Detect which cell encompasses the target text, then output its (x, y) center coordinate. 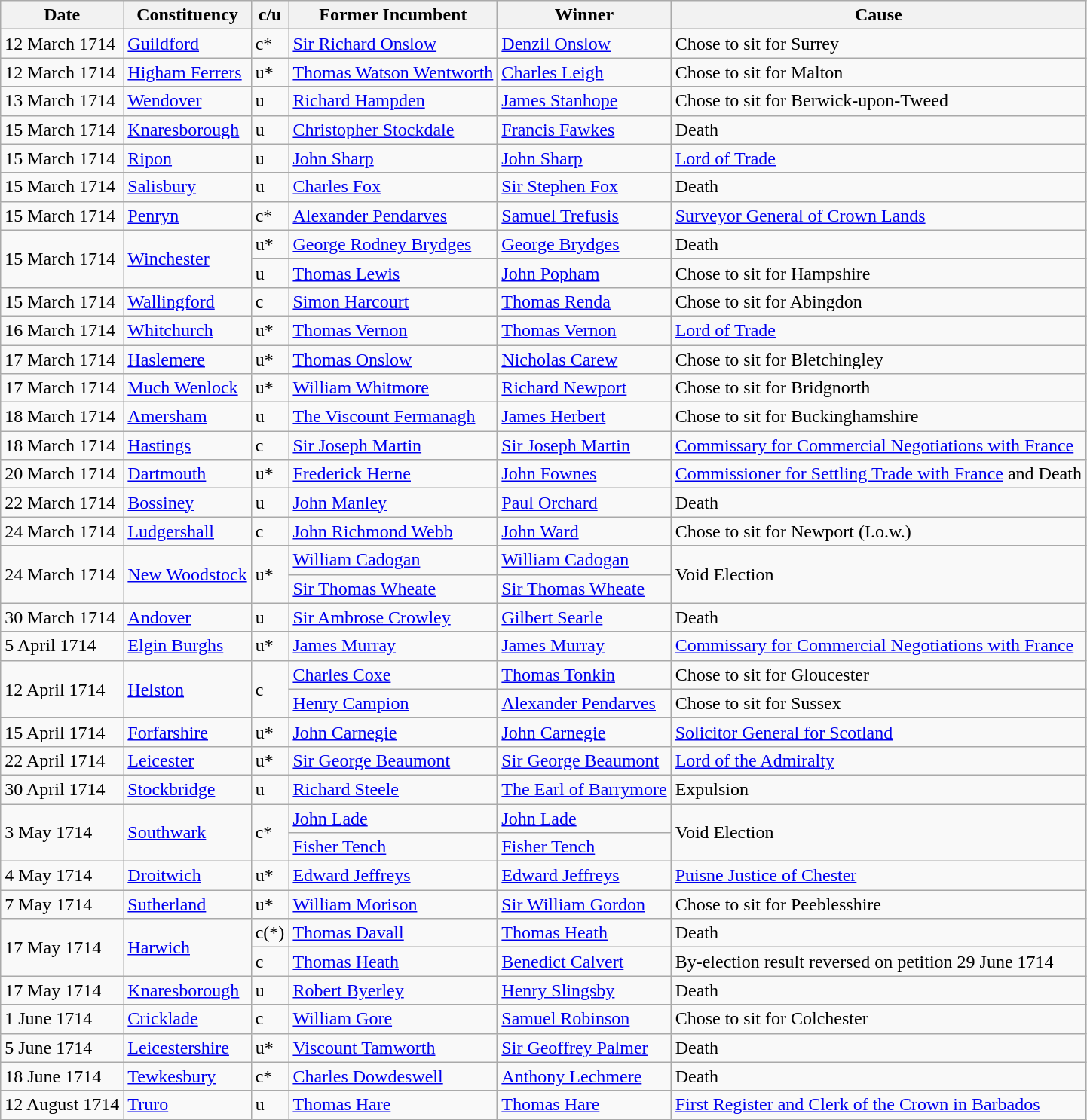
Higham Ferrers (187, 72)
5 April 1714 (62, 646)
Andover (187, 617)
Samuel Robinson (584, 1019)
12 April 1714 (62, 689)
Commissioner for Settling Trade with France and Death (878, 474)
Chose to sit for Sussex (878, 703)
Sir William Gordon (584, 904)
Expulsion (878, 789)
Thomas Davall (393, 933)
Former Incumbent (393, 15)
Chose to sit for Buckinghamshire (878, 417)
7 May 1714 (62, 904)
Stockbridge (187, 789)
Helston (187, 689)
Sutherland (187, 904)
Paul Orchard (584, 503)
Chose to sit for Colchester (878, 1019)
Elgin Burghs (187, 646)
Chose to sit for Bridgnorth (878, 388)
John Manley (393, 503)
Cause (878, 15)
Ripon (187, 158)
William Whitmore (393, 388)
Truro (187, 1105)
Thomas Renda (584, 301)
Winchester (187, 259)
22 March 1714 (62, 503)
By-election result reversed on petition 29 June 1714 (878, 962)
Chose to sit for Surrey (878, 44)
Forfarshire (187, 732)
16 March 1714 (62, 330)
Thomas Lewis (393, 273)
George Rodney Brydges (393, 244)
Bossiney (187, 503)
Leicester (187, 760)
30 March 1714 (62, 617)
Richard Newport (584, 388)
Christopher Stockdale (393, 130)
Whitchurch (187, 330)
Denzil Onslow (584, 44)
Francis Fawkes (584, 130)
Winner (584, 15)
Leicestershire (187, 1048)
Robert Byerley (393, 990)
Charles Fox (393, 187)
Henry Campion (393, 703)
Date (62, 15)
Samuel Trefusis (584, 216)
Puisne Justice of Chester (878, 876)
Benedict Calvert (584, 962)
Chose to sit for Bletchingley (878, 360)
Charles Dowdeswell (393, 1076)
John Popham (584, 273)
Thomas Tonkin (584, 675)
5 June 1714 (62, 1048)
c(*) (270, 933)
Lord of the Admiralty (878, 760)
Southwark (187, 832)
Sir Ambrose Crowley (393, 617)
18 June 1714 (62, 1076)
Penryn (187, 216)
Wallingford (187, 301)
20 March 1714 (62, 474)
Thomas Onslow (393, 360)
Sir Richard Onslow (393, 44)
Anthony Lechmere (584, 1076)
Chose to sit for Abingdon (878, 301)
Chose to sit for Peeblesshire (878, 904)
Surveyor General of Crown Lands (878, 216)
James Herbert (584, 417)
4 May 1714 (62, 876)
William Gore (393, 1019)
Amersham (187, 417)
George Brydges (584, 244)
Nicholas Carew (584, 360)
Chose to sit for Gloucester (878, 675)
1 June 1714 (62, 1019)
Gilbert Searle (584, 617)
Dartmouth (187, 474)
Charles Coxe (393, 675)
Cricklade (187, 1019)
Sir Geoffrey Palmer (584, 1048)
12 August 1714 (62, 1105)
Frederick Herne (393, 474)
Chose to sit for Newport (I.o.w.) (878, 531)
Much Wenlock (187, 388)
Salisbury (187, 187)
Wendover (187, 101)
Hastings (187, 445)
John Fownes (584, 474)
First Register and Clerk of the Crown in Barbados (878, 1105)
Richard Steele (393, 789)
James Stanhope (584, 101)
Tewkesbury (187, 1076)
Harwich (187, 947)
The Viscount Fermanagh (393, 417)
22 April 1714 (62, 760)
John Ward (584, 531)
Chose to sit for Hampshire (878, 273)
Viscount Tamworth (393, 1048)
The Earl of Barrymore (584, 789)
John Richmond Webb (393, 531)
3 May 1714 (62, 832)
Thomas Watson Wentworth (393, 72)
Ludgershall (187, 531)
15 April 1714 (62, 732)
Solicitor General for Scotland (878, 732)
Chose to sit for Berwick-upon-Tweed (878, 101)
Haslemere (187, 360)
New Woodstock (187, 574)
Droitwich (187, 876)
Guildford (187, 44)
William Morison (393, 904)
Sir Stephen Fox (584, 187)
Constituency (187, 15)
Chose to sit for Malton (878, 72)
Charles Leigh (584, 72)
Simon Harcourt (393, 301)
30 April 1714 (62, 789)
Richard Hampden (393, 101)
Henry Slingsby (584, 990)
13 March 1714 (62, 101)
c/u (270, 15)
